Identify which cell holds the provided text, then report its (X, Y) central coordinate. 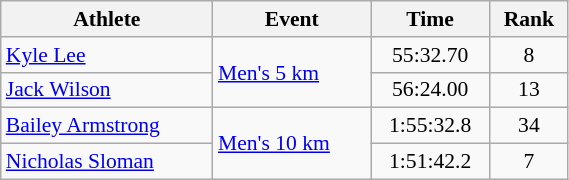
1:51:42.2 (430, 162)
Event (292, 19)
Time (430, 19)
7 (529, 162)
55:32.70 (430, 55)
Kyle Lee (107, 55)
Athlete (107, 19)
Men's 10 km (292, 144)
34 (529, 126)
13 (529, 90)
Bailey Armstrong (107, 126)
Rank (529, 19)
Nicholas Sloman (107, 162)
8 (529, 55)
Jack Wilson (107, 90)
56:24.00 (430, 90)
Men's 5 km (292, 72)
1:55:32.8 (430, 126)
